Detect which cell encompasses the target text, then output its (x, y) center coordinate. 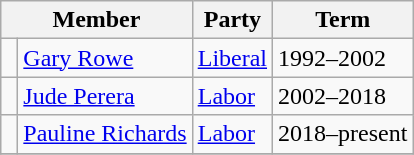
2002–2018 (343, 96)
Pauline Richards (105, 134)
Term (343, 20)
Party (232, 20)
Member (96, 20)
2018–present (343, 134)
1992–2002 (343, 58)
Gary Rowe (105, 58)
Jude Perera (105, 96)
Liberal (232, 58)
